Capture the cell that displays the provided text and extract its (X, Y) central coordinate. 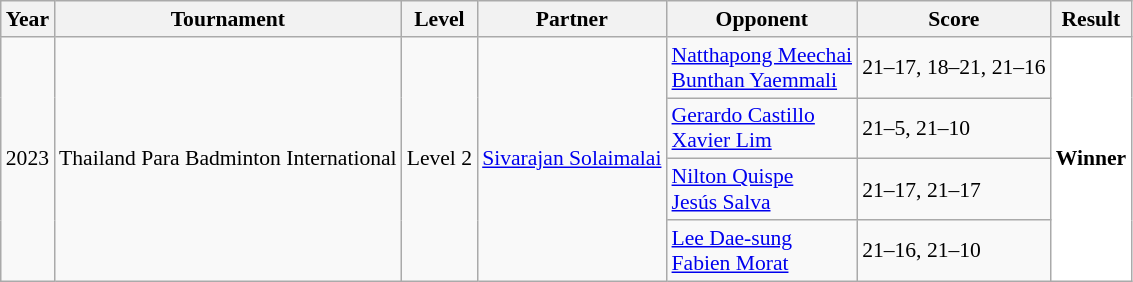
21–16, 21–10 (954, 250)
Partner (572, 19)
Sivarajan Solaimalai (572, 159)
Tournament (228, 19)
21–5, 21–10 (954, 128)
2023 (28, 159)
Opponent (762, 19)
Nilton Quispe Jesús Salva (762, 190)
Thailand Para Badminton International (228, 159)
21–17, 21–17 (954, 190)
Lee Dae-sung Fabien Morat (762, 250)
Result (1092, 19)
Winner (1092, 159)
Score (954, 19)
Level 2 (440, 159)
Gerardo Castillo Xavier Lim (762, 128)
21–17, 18–21, 21–16 (954, 68)
Level (440, 19)
Year (28, 19)
Natthapong Meechai Bunthan Yaemmali (762, 68)
